Search for the cell housing the specified text and yield its (X, Y) center coordinate. 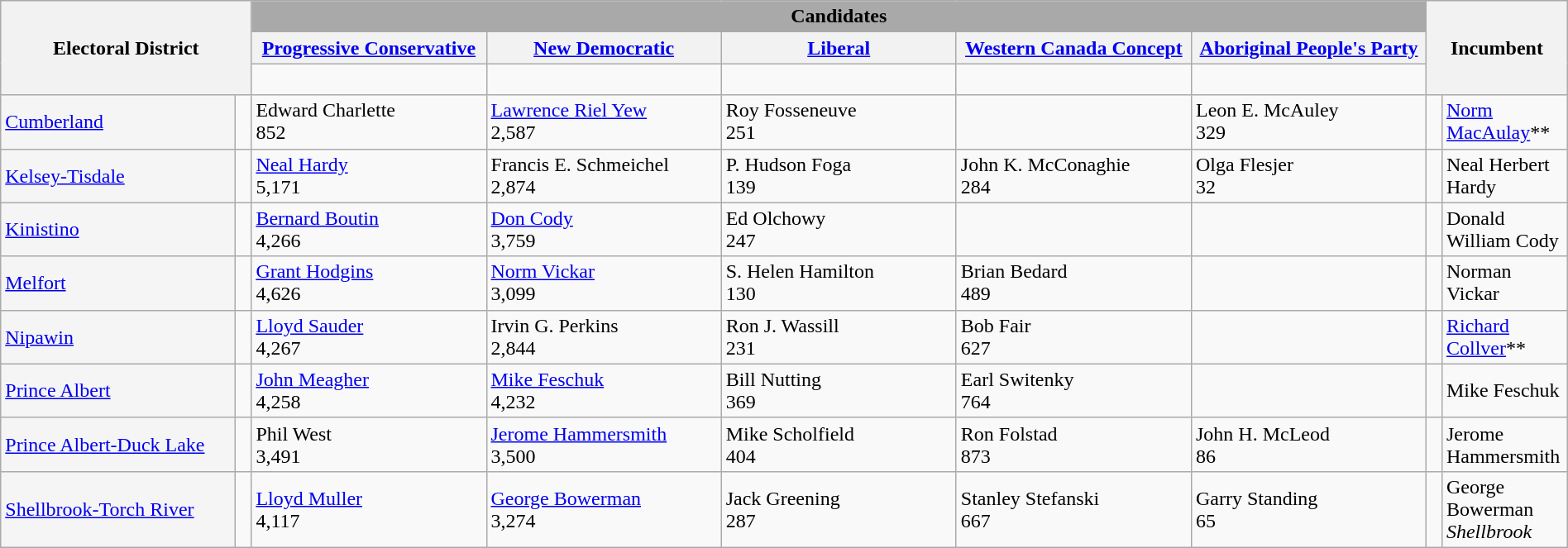
Francis E. Schmeichel 2,874 (604, 175)
Phil West 3,491 (369, 445)
Norm Vickar 3,099 (604, 283)
Jack Greening 287 (839, 509)
Donald William Cody (1504, 230)
Edward Charlette 852 (369, 122)
S. Helen Hamilton 130 (839, 283)
Candidates (839, 17)
Neal Hardy 5,171 (369, 175)
Ron J. Wassill 231 (839, 337)
New Democratic (604, 48)
Olga Flesjer 32 (1308, 175)
Liberal (839, 48)
Irvin G. Perkins 2,844 (604, 337)
Melfort (118, 283)
John K. McConaghie 284 (1073, 175)
Bill Nutting 369 (839, 390)
Lloyd Muller 4,117 (369, 509)
Leon E. McAuley 329 (1308, 122)
George Bowerman 3,274 (604, 509)
Jerome Hammersmith (1504, 445)
John H. McLeod 86 (1308, 445)
Western Canada Concept (1073, 48)
Jerome Hammersmith 3,500 (604, 445)
John Meagher 4,258 (369, 390)
Stanley Stefanski 667 (1073, 509)
Progressive Conservative (369, 48)
Richard Collver** (1504, 337)
Lawrence Riel Yew 2,587 (604, 122)
Mike Scholfield 404 (839, 445)
Kelsey-Tisdale (118, 175)
Kinistino (118, 230)
Aboriginal People's Party (1308, 48)
Garry Standing 65 (1308, 509)
Bob Fair 627 (1073, 337)
Cumberland (118, 122)
Nipawin (118, 337)
Don Cody 3,759 (604, 230)
Earl Switenky 764 (1073, 390)
Roy Fosseneuve 251 (839, 122)
Mike Feschuk 4,232 (604, 390)
Bernard Boutin 4,266 (369, 230)
Incumbent (1497, 48)
Grant Hodgins 4,626 (369, 283)
Prince Albert (118, 390)
Shellbrook-Torch River (118, 509)
Norm MacAulay** (1504, 122)
Ed Olchowy 247 (839, 230)
Norman Vickar (1504, 283)
Brian Bedard 489 (1073, 283)
Mike Feschuk (1504, 390)
Prince Albert-Duck Lake (118, 445)
Neal Herbert Hardy (1504, 175)
Lloyd Sauder 4,267 (369, 337)
P. Hudson Foga 139 (839, 175)
George BowermanShellbrook (1504, 509)
Ron Folstad 873 (1073, 445)
Electoral District (126, 48)
